Return (x, y) of the center of cell containing provided text 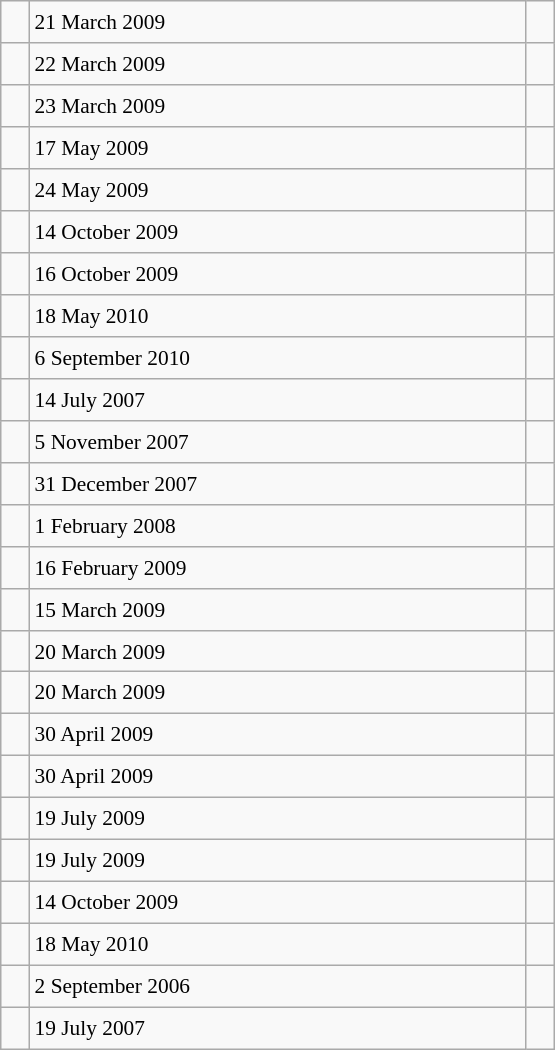
19 July 2007 (278, 1028)
23 March 2009 (278, 106)
6 September 2010 (278, 358)
14 July 2007 (278, 399)
22 March 2009 (278, 64)
31 December 2007 (278, 483)
17 May 2009 (278, 148)
1 February 2008 (278, 525)
24 May 2009 (278, 190)
21 March 2009 (278, 22)
2 September 2006 (278, 986)
15 March 2009 (278, 609)
5 November 2007 (278, 441)
16 October 2009 (278, 274)
16 February 2009 (278, 567)
